Return [x, y] of the center of cell containing provided text 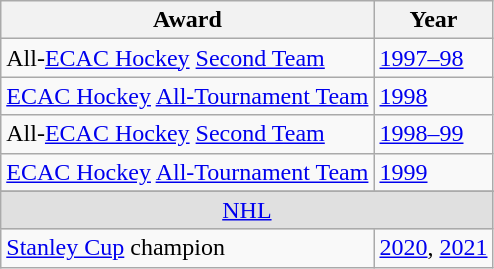
NHL [247, 210]
1999 [434, 172]
Year [434, 20]
1998 [434, 96]
Stanley Cup champion [188, 248]
1998–99 [434, 134]
1997–98 [434, 58]
Award [188, 20]
2020, 2021 [434, 248]
